Identify which cell holds the provided text, then report its [X, Y] central coordinate. 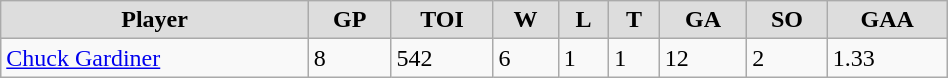
542 [442, 58]
SO [787, 20]
GA [703, 20]
L [583, 20]
Player [155, 20]
1.33 [887, 58]
6 [526, 58]
GP [350, 20]
12 [703, 58]
GAA [887, 20]
Chuck Gardiner [155, 58]
8 [350, 58]
T [634, 20]
W [526, 20]
2 [787, 58]
TOI [442, 20]
